Return [X, Y] of the center of cell containing provided text 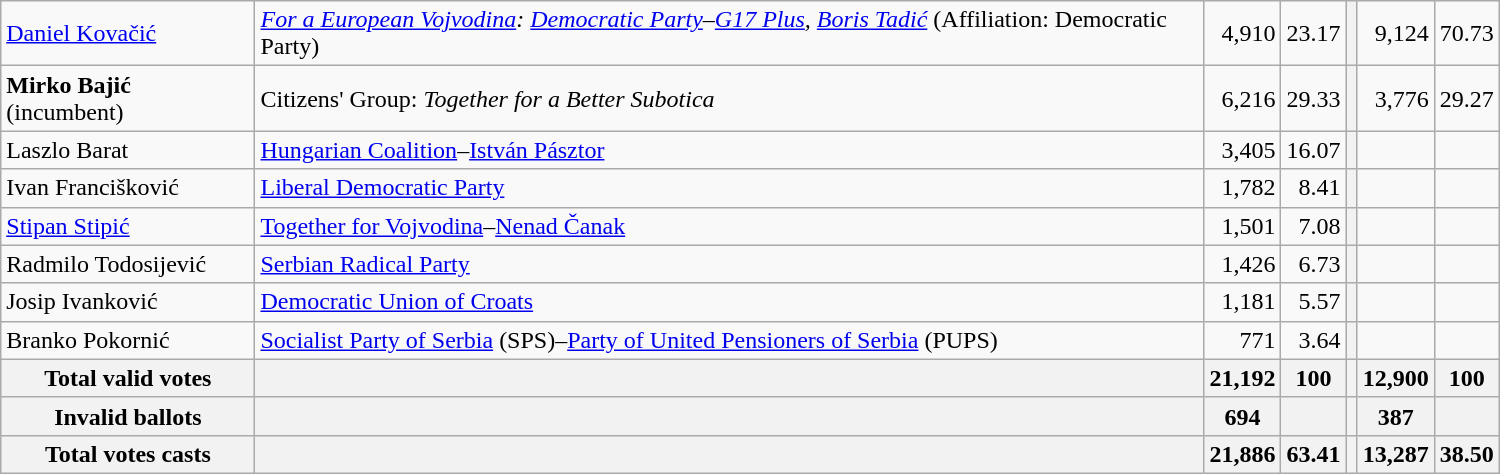
6.73 [1314, 264]
Together for Vojvodina–Nenad Čanak [730, 226]
387 [1396, 416]
12,900 [1396, 378]
Liberal Democratic Party [730, 188]
For a European Vojvodina: Democratic Party–G17 Plus, Boris Tadić (Affiliation: Democratic Party) [730, 34]
8.41 [1314, 188]
Total votes casts [128, 454]
Hungarian Coalition–István Pásztor [730, 150]
Democratic Union of Croats [730, 302]
29.27 [1466, 98]
Citizens' Group: Together for a Better Subotica [730, 98]
6,216 [1242, 98]
771 [1242, 340]
Serbian Radical Party [730, 264]
Laszlo Barat [128, 150]
21,886 [1242, 454]
Socialist Party of Serbia (SPS)–Party of United Pensioners of Serbia (PUPS) [730, 340]
13,287 [1396, 454]
4,910 [1242, 34]
23.17 [1314, 34]
29.33 [1314, 98]
Invalid ballots [128, 416]
Mirko Bajić (incumbent) [128, 98]
63.41 [1314, 454]
Josip Ivanković [128, 302]
16.07 [1314, 150]
Stipan Stipić [128, 226]
1,426 [1242, 264]
38.50 [1466, 454]
Ivan Francišković [128, 188]
Total valid votes [128, 378]
1,782 [1242, 188]
70.73 [1466, 34]
1,181 [1242, 302]
694 [1242, 416]
5.57 [1314, 302]
3,776 [1396, 98]
Daniel Kovačić [128, 34]
1,501 [1242, 226]
9,124 [1396, 34]
3.64 [1314, 340]
Radmilo Todosijević [128, 264]
3,405 [1242, 150]
21,192 [1242, 378]
Branko Pokornić [128, 340]
7.08 [1314, 226]
